Locate the cell with the specified text and output its (x, y) center coordinate. 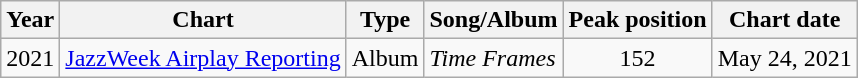
Peak position (638, 20)
152 (638, 58)
JazzWeek Airplay Reporting (203, 58)
Time Frames (494, 58)
2021 (30, 58)
Type (385, 20)
Chart (203, 20)
Song/Album (494, 20)
Album (385, 58)
Chart date (784, 20)
Year (30, 20)
May 24, 2021 (784, 58)
